For the text-containing cell, return its midpoint in [x, y] coordinate format. 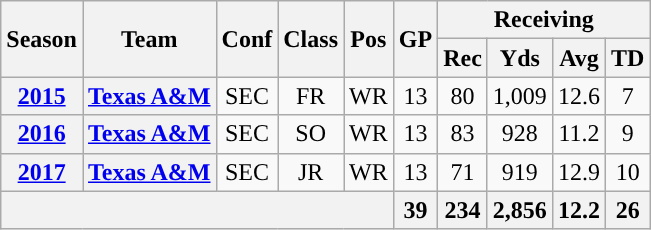
Season [42, 39]
12.9 [578, 172]
12.6 [578, 96]
GP [415, 39]
71 [463, 172]
Team [149, 39]
10 [627, 172]
2015 [42, 96]
83 [463, 134]
Yds [520, 58]
11.2 [578, 134]
919 [520, 172]
928 [520, 134]
2016 [42, 134]
Conf [247, 39]
39 [415, 210]
FR [311, 96]
JR [311, 172]
80 [463, 96]
Rec [463, 58]
234 [463, 210]
Class [311, 39]
Avg [578, 58]
SO [311, 134]
2017 [42, 172]
Receiving [544, 20]
2,856 [520, 210]
12.2 [578, 210]
26 [627, 210]
TD [627, 58]
7 [627, 96]
1,009 [520, 96]
Pos [369, 39]
9 [627, 134]
